Locate the cell with the specified text and output its (X, Y) center coordinate. 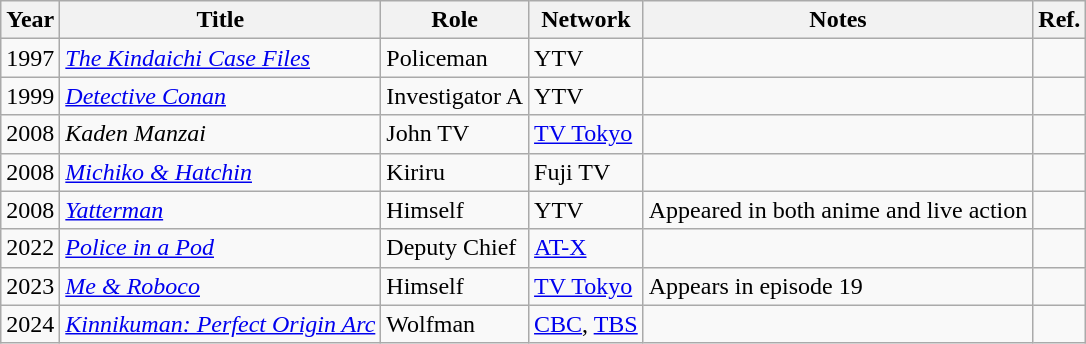
Appeared in both anime and live action (838, 210)
Fuji TV (586, 172)
Network (586, 20)
Deputy Chief (455, 248)
2024 (30, 324)
The Kindaichi Case Files (220, 58)
Policeman (455, 58)
Role (455, 20)
Title (220, 20)
John TV (455, 134)
Investigator A (455, 96)
Yatterman (220, 210)
Ref. (1060, 20)
AT-X (586, 248)
Kiriru (455, 172)
1999 (30, 96)
1997 (30, 58)
Kaden Manzai (220, 134)
Me & Roboco (220, 286)
2022 (30, 248)
Appears in episode 19 (838, 286)
Police in a Pod (220, 248)
Year (30, 20)
Wolfman (455, 324)
Detective Conan (220, 96)
Michiko & Hatchin (220, 172)
2023 (30, 286)
CBC, TBS (586, 324)
Notes (838, 20)
Kinnikuman: Perfect Origin Arc (220, 324)
